From the cell containing the given text, extract its center point as [x, y] coordinate. 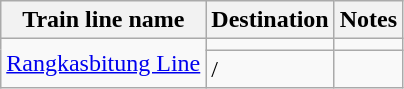
Notes [368, 20]
Destination [270, 20]
/ [270, 69]
Rangkasbitung Line [104, 64]
Train line name [104, 20]
